Return the (X, Y) coordinate for the center point of the cell that contains the specified text.  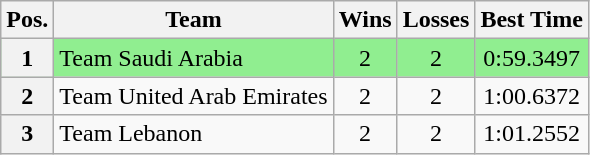
Best Time (532, 20)
Pos. (28, 20)
3 (28, 134)
0:59.3497 (532, 58)
1:00.6372 (532, 96)
1 (28, 58)
Team (194, 20)
Team Saudi Arabia (194, 58)
1:01.2552 (532, 134)
Losses (436, 20)
Team United Arab Emirates (194, 96)
Wins (365, 20)
Team Lebanon (194, 134)
